Provide the (X, Y) coordinate of the cell's center where the given text is located.  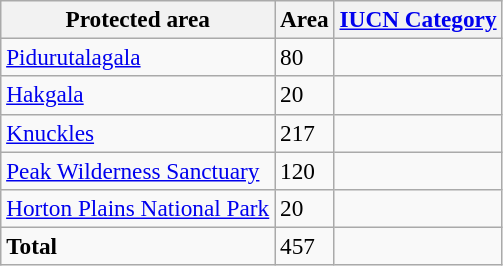
Knuckles (138, 133)
Peak Wilderness Sanctuary (138, 170)
457 (304, 246)
Protected area (138, 19)
80 (304, 57)
Area (304, 19)
Horton Plains National Park (138, 208)
Pidurutalagala (138, 57)
217 (304, 133)
IUCN Category (418, 19)
Hakgala (138, 95)
Total (138, 246)
120 (304, 170)
